Determine the (X, Y) coordinate at the center of the cell enclosing the given text.  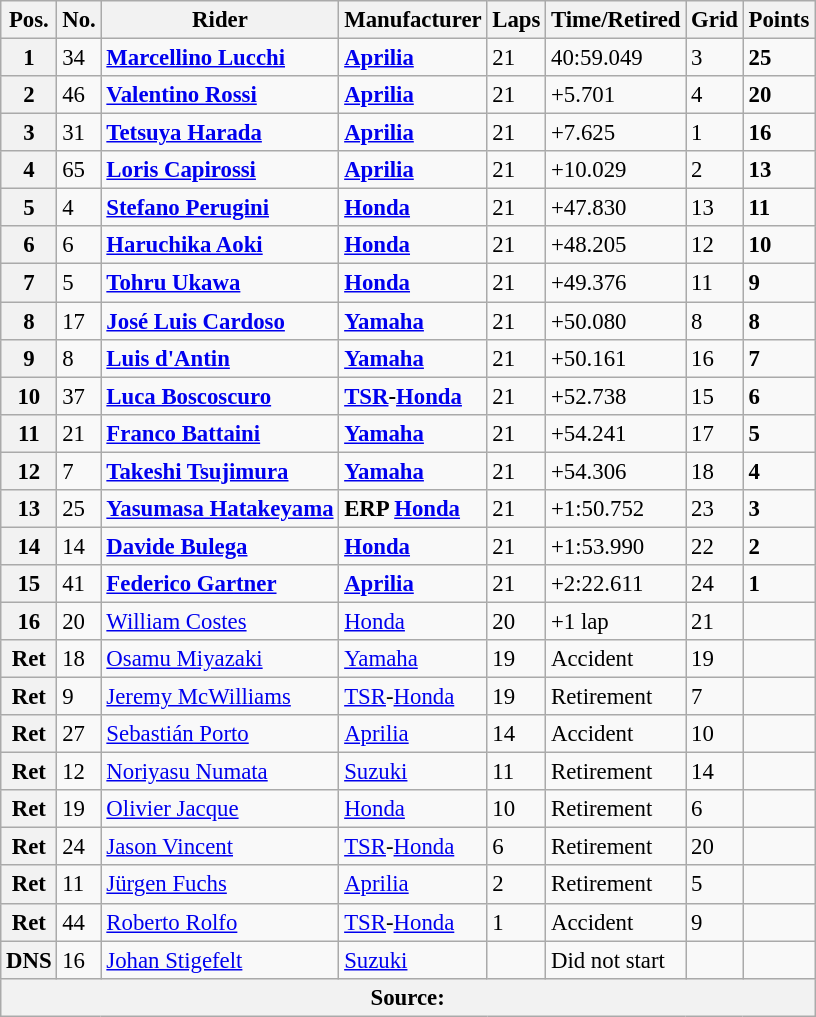
44 (79, 922)
Olivier Jacque (220, 809)
Luis d'Antin (220, 358)
+48.205 (616, 245)
+5.701 (616, 95)
Franco Battaini (220, 433)
Valentino Rossi (220, 95)
Roberto Rolfo (220, 922)
ERP Honda (413, 509)
40:59.049 (616, 58)
+10.029 (616, 170)
34 (79, 58)
+7.625 (616, 133)
+2:22.611 (616, 584)
31 (79, 133)
Manufacturer (413, 20)
DNS (29, 960)
Federico Gartner (220, 584)
23 (714, 509)
+54.306 (616, 471)
Jürgen Fuchs (220, 885)
Laps (516, 20)
+1 lap (616, 621)
22 (714, 546)
Marcellino Lucchi (220, 58)
+1:50.752 (616, 509)
Sebastián Porto (220, 734)
Grid (714, 20)
Did not start (616, 960)
Loris Capirossi (220, 170)
Haruchika Aoki (220, 245)
+54.241 (616, 433)
Rider (220, 20)
Luca Boscoscuro (220, 396)
Johan Stigefelt (220, 960)
27 (79, 734)
Tohru Ukawa (220, 283)
Tetsuya Harada (220, 133)
+49.376 (616, 283)
Davide Bulega (220, 546)
37 (79, 396)
+50.161 (616, 358)
Yasumasa Hatakeyama (220, 509)
William Costes (220, 621)
Takeshi Tsujimura (220, 471)
Time/Retired (616, 20)
+52.738 (616, 396)
Source: (408, 997)
41 (79, 584)
No. (79, 20)
46 (79, 95)
Jason Vincent (220, 847)
Osamu Miyazaki (220, 659)
Points (778, 20)
+50.080 (616, 321)
+47.830 (616, 208)
Jeremy McWilliams (220, 697)
Noriyasu Numata (220, 772)
Pos. (29, 20)
+1:53.990 (616, 546)
65 (79, 170)
Stefano Perugini (220, 208)
José Luis Cardoso (220, 321)
